For the text-containing cell, return its midpoint in (x, y) coordinate format. 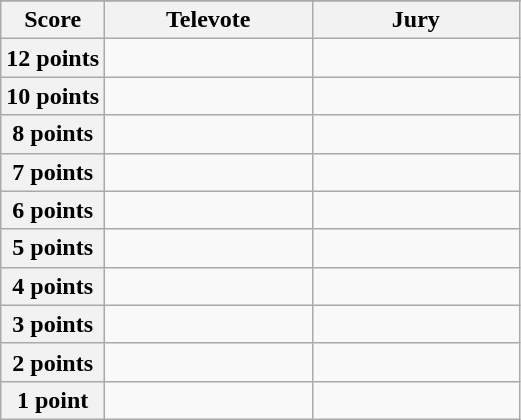
5 points (53, 248)
8 points (53, 134)
2 points (53, 362)
12 points (53, 58)
3 points (53, 324)
1 point (53, 400)
7 points (53, 172)
6 points (53, 210)
Jury (416, 20)
Televote (209, 20)
10 points (53, 96)
Score (53, 20)
4 points (53, 286)
